Provide the (X, Y) coordinate of the cell's center where the given text is located.  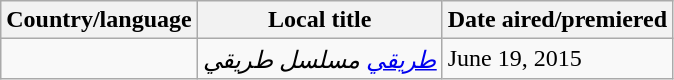
June 19, 2015 (557, 59)
طريقي مسلسل طريقي (320, 59)
Local title (320, 20)
Country/language (99, 20)
Date aired/premiered (557, 20)
